Locate the cell with the specified text and output its (X, Y) center coordinate. 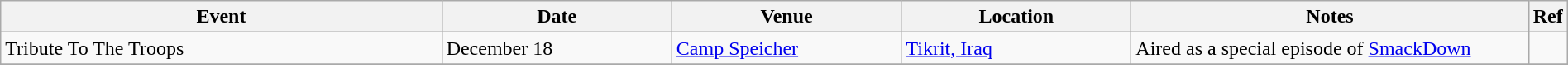
Notes (1330, 17)
December 18 (557, 48)
Date (557, 17)
Event (222, 17)
Ref (1548, 17)
Camp Speicher (786, 48)
Aired as a special episode of SmackDown (1330, 48)
Venue (786, 17)
Location (1016, 17)
Tikrit, Iraq (1016, 48)
Tribute To The Troops (222, 48)
